Find where the given text appears and provide that cell's center as (x, y) coordinate. 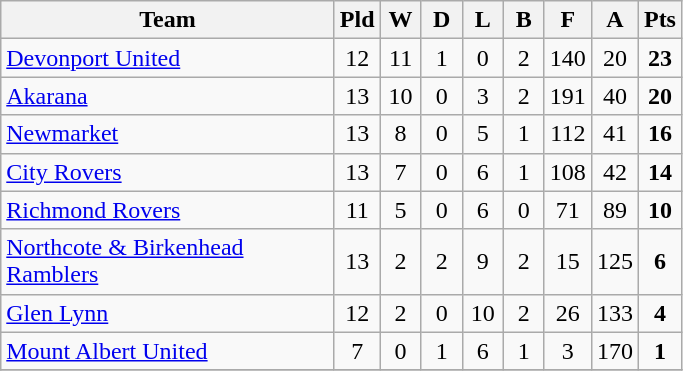
Devonport United (168, 58)
W (400, 20)
108 (568, 172)
40 (614, 96)
Pts (660, 20)
8 (400, 134)
Mount Albert United (168, 351)
41 (614, 134)
15 (568, 262)
Team (168, 20)
4 (660, 313)
42 (614, 172)
A (614, 20)
112 (568, 134)
F (568, 20)
L (482, 20)
89 (614, 210)
9 (482, 262)
B (524, 20)
Akarana (168, 96)
City Rovers (168, 172)
23 (660, 58)
170 (614, 351)
125 (614, 262)
Newmarket (168, 134)
133 (614, 313)
71 (568, 210)
Pld (357, 20)
191 (568, 96)
26 (568, 313)
Northcote & Birkenhead Ramblers (168, 262)
D (442, 20)
14 (660, 172)
Richmond Rovers (168, 210)
Glen Lynn (168, 313)
140 (568, 58)
16 (660, 134)
